Search for the cell housing the specified text and yield its (x, y) center coordinate. 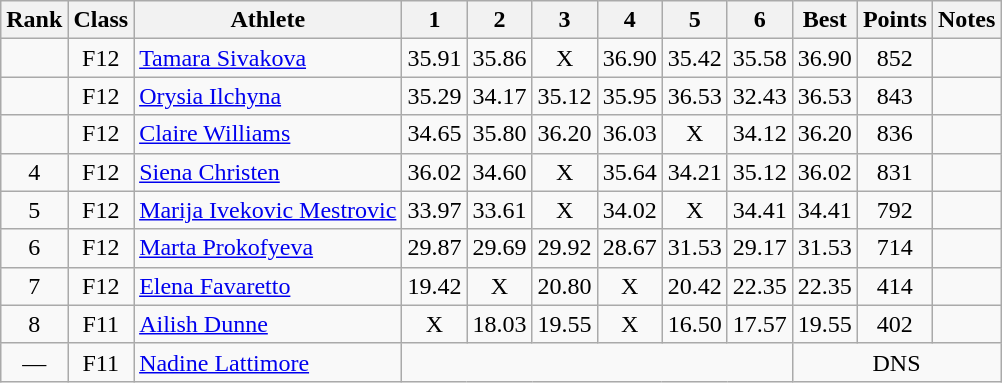
34.12 (760, 134)
Best (824, 20)
29.87 (434, 248)
836 (894, 134)
36.03 (630, 134)
402 (894, 324)
35.58 (760, 58)
Claire Williams (268, 134)
3 (564, 20)
20.80 (564, 286)
34.02 (630, 210)
34.21 (694, 172)
Marija Ivekovic Mestrovic (268, 210)
19.42 (434, 286)
35.86 (500, 58)
Elena Favaretto (268, 286)
Points (894, 20)
Ailish Dunne (268, 324)
852 (894, 58)
35.42 (694, 58)
Marta Prokofyeva (268, 248)
34.60 (500, 172)
831 (894, 172)
414 (894, 286)
Tamara Sivakova (268, 58)
35.64 (630, 172)
8 (34, 324)
714 (894, 248)
Siena Christen (268, 172)
29.17 (760, 248)
Nadine Lattimore (268, 362)
35.91 (434, 58)
Class (101, 20)
35.80 (500, 134)
33.61 (500, 210)
33.97 (434, 210)
35.95 (630, 96)
792 (894, 210)
Athlete (268, 20)
Orysia Ilchyna (268, 96)
Notes (966, 20)
DNS (896, 362)
20.42 (694, 286)
7 (34, 286)
32.43 (760, 96)
1 (434, 20)
34.17 (500, 96)
17.57 (760, 324)
843 (894, 96)
29.69 (500, 248)
28.67 (630, 248)
Rank (34, 20)
18.03 (500, 324)
— (34, 362)
35.29 (434, 96)
2 (500, 20)
16.50 (694, 324)
34.65 (434, 134)
29.92 (564, 248)
